Provide the (X, Y) coordinate of the cell's center where the given text is located.  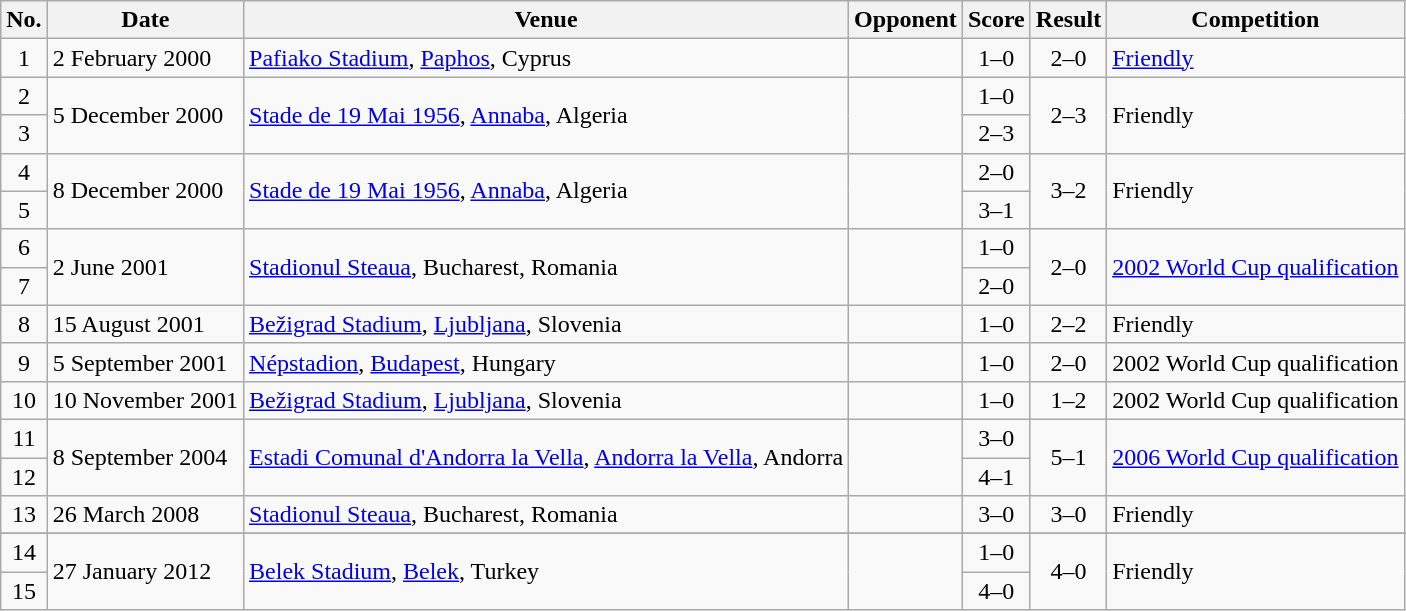
15 (24, 591)
5 (24, 210)
2–2 (1068, 324)
10 (24, 400)
1–2 (1068, 400)
2006 World Cup qualification (1256, 457)
Pafiako Stadium, Paphos, Cyprus (546, 58)
4–1 (996, 477)
15 August 2001 (145, 324)
2 June 2001 (145, 267)
2 February 2000 (145, 58)
5 December 2000 (145, 115)
5–1 (1068, 457)
Score (996, 20)
No. (24, 20)
8 (24, 324)
9 (24, 362)
8 December 2000 (145, 191)
Result (1068, 20)
6 (24, 248)
3–1 (996, 210)
8 September 2004 (145, 457)
3–2 (1068, 191)
Date (145, 20)
27 January 2012 (145, 572)
Venue (546, 20)
11 (24, 438)
Competition (1256, 20)
Opponent (906, 20)
14 (24, 553)
Estadi Comunal d'Andorra la Vella, Andorra la Vella, Andorra (546, 457)
Népstadion, Budapest, Hungary (546, 362)
4 (24, 172)
1 (24, 58)
26 March 2008 (145, 515)
5 September 2001 (145, 362)
3 (24, 134)
Belek Stadium, Belek, Turkey (546, 572)
2 (24, 96)
7 (24, 286)
13 (24, 515)
12 (24, 477)
10 November 2001 (145, 400)
